Scan for the cell matching the given text and deliver its [X, Y] coordinate at center. 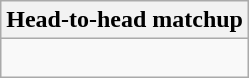
Head-to-head matchup [125, 20]
